Detect which cell encompasses the target text, then output its (x, y) center coordinate. 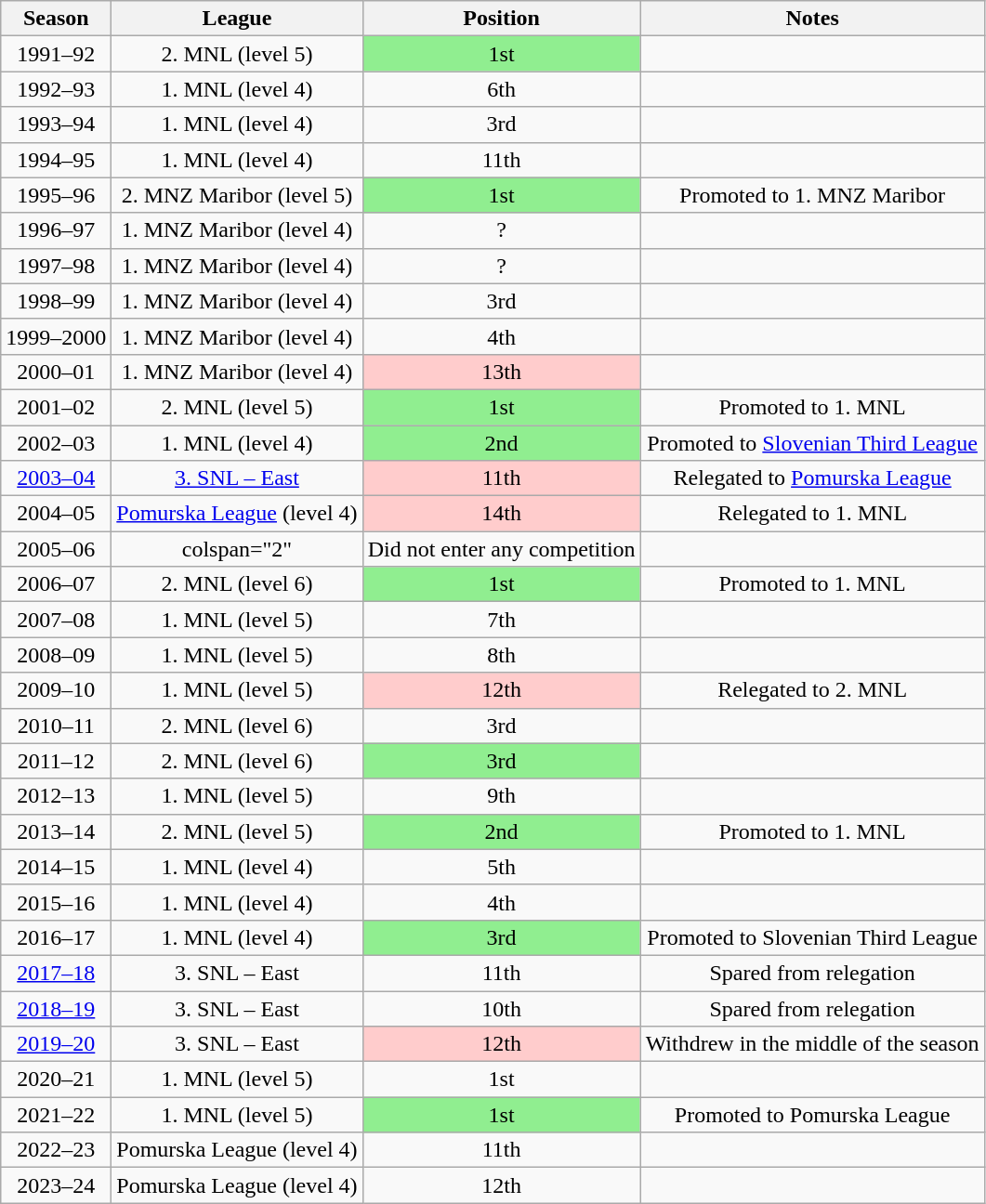
Did not enter any competition (502, 549)
2010–11 (56, 726)
Promoted to Pomurska League (812, 1115)
2008–09 (56, 655)
Relegated to Pomurska League (812, 478)
1999–2000 (56, 336)
2022–23 (56, 1150)
2006–07 (56, 584)
6th (502, 89)
2009–10 (56, 690)
10th (502, 1008)
2012–13 (56, 796)
2016–17 (56, 937)
1997–98 (56, 266)
colspan="2" (237, 549)
Withdrew in the middle of the season (812, 1044)
2023–24 (56, 1185)
Relegated to 1. MNL (812, 514)
9th (502, 796)
2007–08 (56, 620)
2001–02 (56, 407)
2017–18 (56, 973)
2020–21 (56, 1080)
Season (56, 19)
1995–96 (56, 195)
2003–04 (56, 478)
Promoted to 1. MNZ Maribor (812, 195)
Position (502, 19)
2015–16 (56, 902)
Relegated to 2. MNL (812, 690)
2000–01 (56, 372)
2019–20 (56, 1044)
2013–14 (56, 831)
5th (502, 867)
14th (502, 514)
2011–12 (56, 761)
2002–03 (56, 443)
2021–22 (56, 1115)
2005–06 (56, 549)
8th (502, 655)
2018–19 (56, 1008)
1998–99 (56, 301)
1994–95 (56, 160)
1993–94 (56, 124)
1992–93 (56, 89)
2. MNZ Maribor (level 5) (237, 195)
1991–92 (56, 54)
League (237, 19)
13th (502, 372)
Notes (812, 19)
7th (502, 620)
2014–15 (56, 867)
2004–05 (56, 514)
1996–97 (56, 230)
